Determine the (X, Y) coordinate at the center of the cell enclosing the given text.  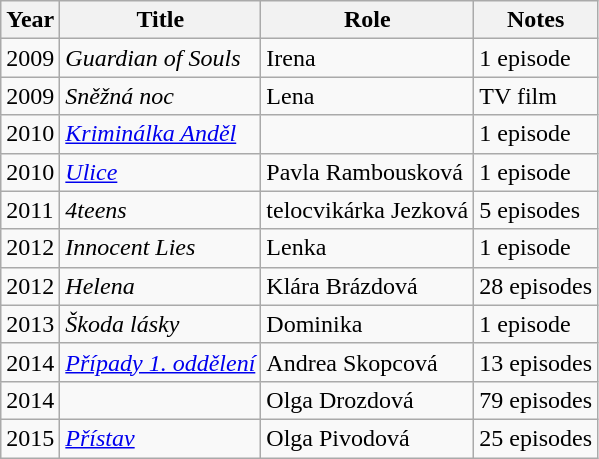
Škoda lásky (160, 324)
2013 (30, 324)
2015 (30, 438)
Title (160, 20)
5 episodes (536, 210)
Kriminálka Anděl (160, 134)
Helena (160, 286)
Role (368, 20)
Lenka (368, 248)
Guardian of Souls (160, 58)
28 episodes (536, 286)
Klára Brázdová (368, 286)
Lena (368, 96)
Innocent Lies (160, 248)
25 episodes (536, 438)
Ulice (160, 172)
telocvikárka Jezková (368, 210)
Sněžná noc (160, 96)
Notes (536, 20)
Dominika (368, 324)
Přístav (160, 438)
Andrea Skopcová (368, 362)
Olga Pivodová (368, 438)
4teens (160, 210)
Pavla Rambousková (368, 172)
13 episodes (536, 362)
Případy 1. oddělení (160, 362)
Year (30, 20)
TV film (536, 96)
2011 (30, 210)
Olga Drozdová (368, 400)
Irena (368, 58)
79 episodes (536, 400)
